Pinpoint the cell where the given text exists, returning its (x, y) midpoint coordinate. 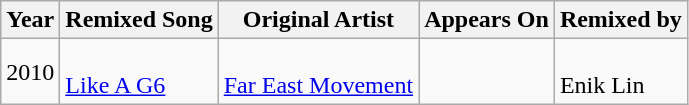
Remixed Song (139, 20)
Far East Movement (318, 72)
Year (30, 20)
Remixed by (620, 20)
Original Artist (318, 20)
Enik Lin (620, 72)
Appears On (487, 20)
Like A G6 (139, 72)
2010 (30, 72)
